Pinpoint the cell where the given text exists, returning its (x, y) midpoint coordinate. 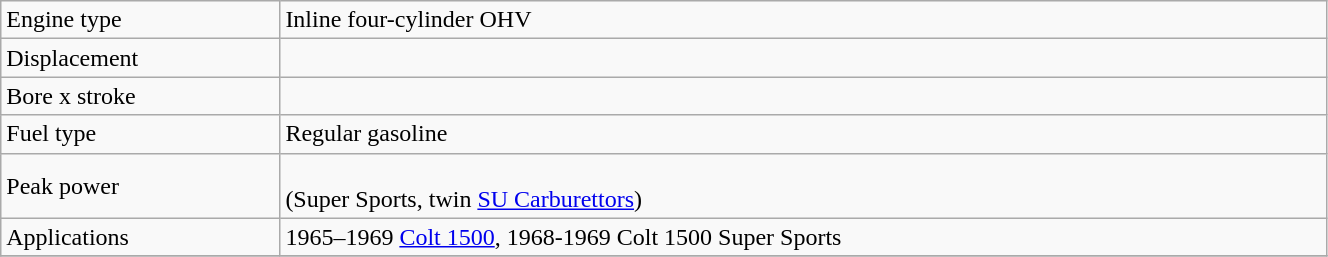
1965–1969 Colt 1500, 1968-1969 Colt 1500 Super Sports (804, 237)
Fuel type (140, 134)
Applications (140, 237)
Displacement (140, 58)
Inline four-cylinder OHV (804, 20)
Regular gasoline (804, 134)
(Super Sports, twin SU Carburettors) (804, 186)
Bore x stroke (140, 96)
Peak power (140, 186)
Engine type (140, 20)
